Capture the cell that displays the provided text and extract its (x, y) central coordinate. 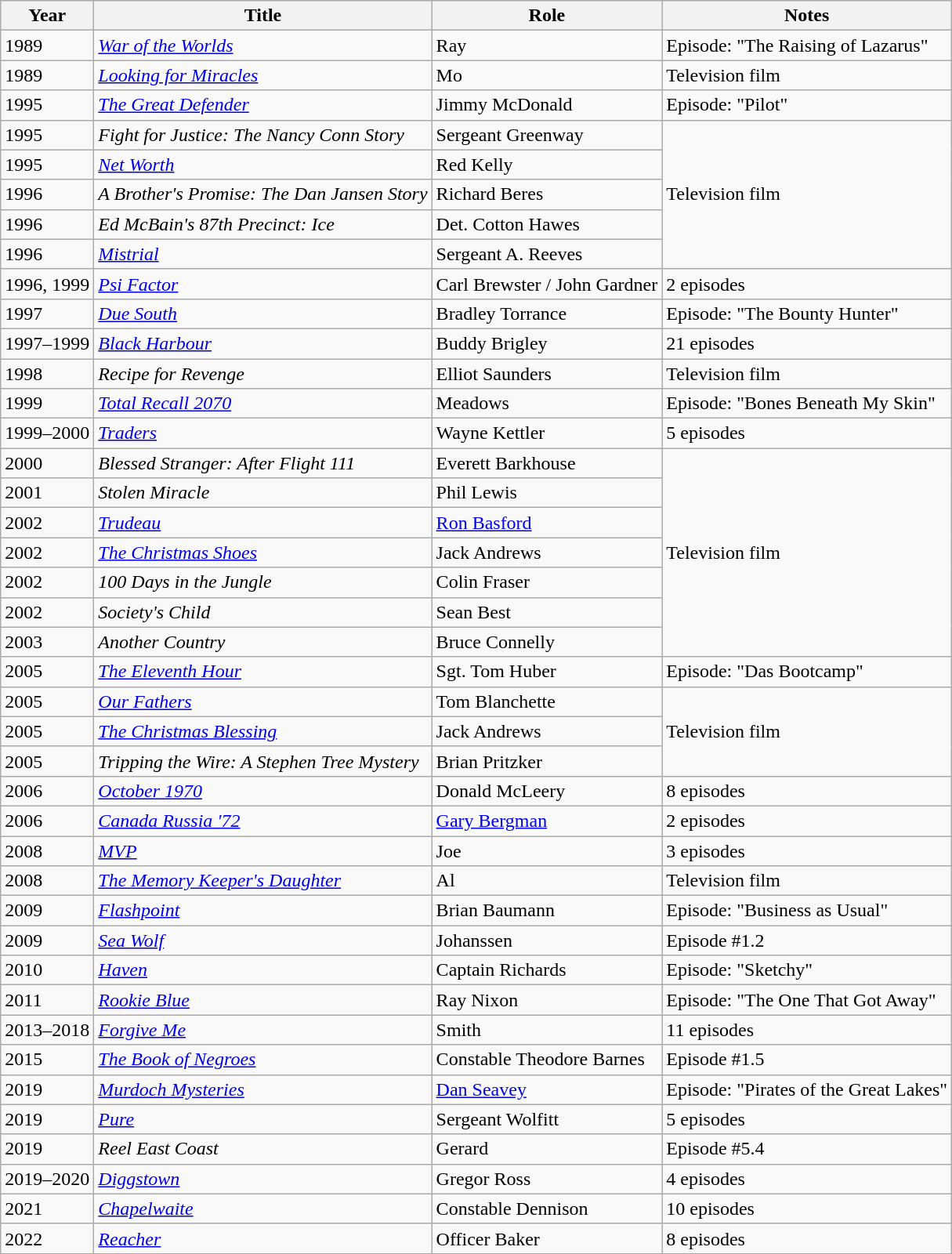
Gerard (547, 1149)
MVP (263, 850)
Wayne Kettler (547, 433)
1998 (47, 374)
Chapelwaite (263, 1209)
Episode: "Pirates of the Great Lakes" (807, 1089)
Det. Cotton Hawes (547, 224)
A Brother's Promise: The Dan Jansen Story (263, 194)
Constable Dennison (547, 1209)
Sean Best (547, 612)
Gregor Ross (547, 1179)
Net Worth (263, 165)
Tripping the Wire: A Stephen Tree Mystery (263, 761)
Haven (263, 970)
Episode: "The One That Got Away" (807, 1000)
2000 (47, 463)
Murdoch Mysteries (263, 1089)
Episode: "Bones Beneath My Skin" (807, 404)
The Christmas Blessing (263, 731)
Society's Child (263, 612)
2021 (47, 1209)
Blessed Stranger: After Flight 111 (263, 463)
Role (547, 16)
Richard Beres (547, 194)
Total Recall 2070 (263, 404)
4 episodes (807, 1179)
Mo (547, 75)
1997 (47, 313)
Buddy Brigley (547, 343)
1999 (47, 404)
The Memory Keeper's Daughter (263, 881)
Pure (263, 1119)
War of the Worlds (263, 45)
The Christmas Shoes (263, 553)
Sergeant Greenway (547, 135)
2010 (47, 970)
Bruce Connelly (547, 642)
October 1970 (263, 791)
1996, 1999 (47, 284)
Episode: "Das Bootcamp" (807, 672)
Flashpoint (263, 911)
Episode: "Sketchy" (807, 970)
Ron Basford (547, 523)
2003 (47, 642)
Looking for Miracles (263, 75)
Bradley Torrance (547, 313)
Smith (547, 1030)
Trudeau (263, 523)
Elliot Saunders (547, 374)
2015 (47, 1060)
Al (547, 881)
Sea Wolf (263, 940)
Everett Barkhouse (547, 463)
Title (263, 16)
Psi Factor (263, 284)
Year (47, 16)
Donald McLeery (547, 791)
Reacher (263, 1238)
Gary Bergman (547, 821)
Episode: "Business as Usual" (807, 911)
Tom Blanchette (547, 701)
Episode: "The Raising of Lazarus" (807, 45)
Ed McBain's 87th Precinct: Ice (263, 224)
Episode #5.4 (807, 1149)
100 Days in the Jungle (263, 582)
Brian Baumann (547, 911)
Brian Pritzker (547, 761)
Phil Lewis (547, 493)
The Eleventh Hour (263, 672)
Mistrial (263, 254)
Johanssen (547, 940)
2013–2018 (47, 1030)
1997–1999 (47, 343)
Reel East Coast (263, 1149)
Recipe for Revenge (263, 374)
Episode #1.2 (807, 940)
Joe (547, 850)
11 episodes (807, 1030)
Traders (263, 433)
Red Kelly (547, 165)
10 episodes (807, 1209)
Stolen Miracle (263, 493)
Meadows (547, 404)
Black Harbour (263, 343)
Notes (807, 16)
Jimmy McDonald (547, 105)
1999–2000 (47, 433)
2011 (47, 1000)
2022 (47, 1238)
2019–2020 (47, 1179)
Episode: "Pilot" (807, 105)
Our Fathers (263, 701)
Carl Brewster / John Gardner (547, 284)
Fight for Justice: The Nancy Conn Story (263, 135)
3 episodes (807, 850)
Rookie Blue (263, 1000)
Sergeant A. Reeves (547, 254)
Constable Theodore Barnes (547, 1060)
Colin Fraser (547, 582)
Sergeant Wolfitt (547, 1119)
Officer Baker (547, 1238)
Diggstown (263, 1179)
Sgt. Tom Huber (547, 672)
The Book of Negroes (263, 1060)
Ray Nixon (547, 1000)
Due South (263, 313)
Ray (547, 45)
Canada Russia '72 (263, 821)
Captain Richards (547, 970)
2001 (47, 493)
The Great Defender (263, 105)
Another Country (263, 642)
Episode: "The Bounty Hunter" (807, 313)
Dan Seavey (547, 1089)
21 episodes (807, 343)
Episode #1.5 (807, 1060)
Forgive Me (263, 1030)
